Return [x, y] of the center of cell containing provided text 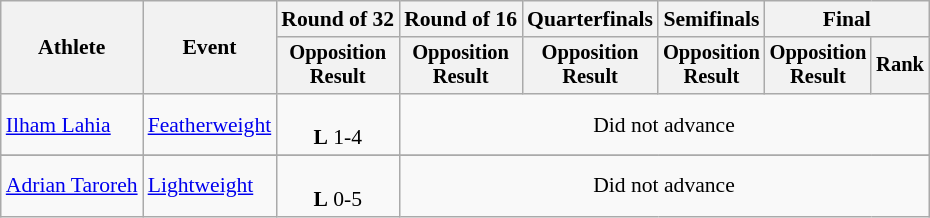
Round of 16 [460, 19]
Event [210, 48]
Featherweight [210, 124]
Athlete [72, 48]
Round of 32 [338, 19]
Quarterfinals [590, 19]
Lightweight [210, 186]
Ilham Lahia [72, 124]
L 1-4 [338, 124]
Rank [900, 66]
Adrian Taroreh [72, 186]
L 0-5 [338, 186]
Final [847, 19]
Semifinals [712, 19]
